Identify which cell holds the provided text, then report its (X, Y) central coordinate. 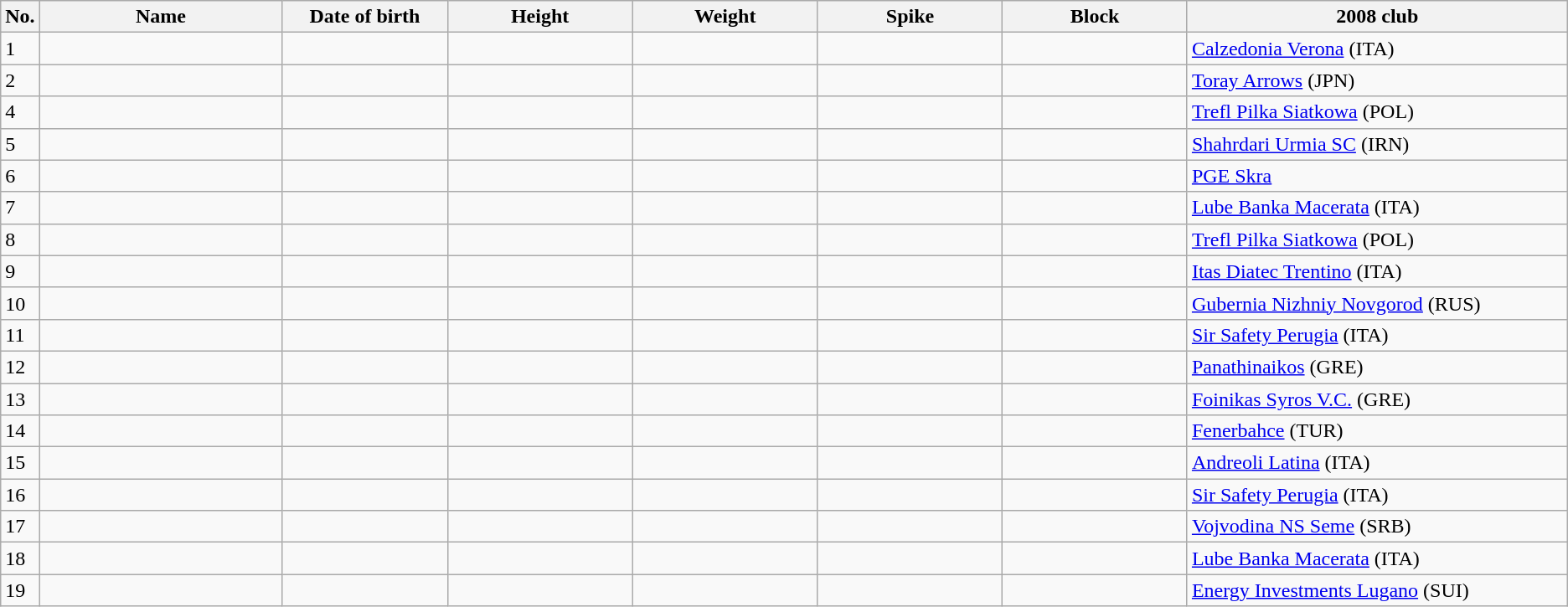
17 (20, 527)
6 (20, 176)
Vojvodina NS Seme (SRB) (1377, 527)
PGE Skra (1377, 176)
Fenerbahce (TUR) (1377, 431)
9 (20, 271)
10 (20, 303)
Height (539, 17)
Energy Investments Lugano (SUI) (1377, 590)
5 (20, 144)
15 (20, 463)
1 (20, 49)
11 (20, 335)
Shahrdari Urmia SC (IRN) (1377, 144)
7 (20, 208)
16 (20, 495)
12 (20, 367)
Gubernia Nizhniy Novgorod (RUS) (1377, 303)
Foinikas Syros V.C. (GRE) (1377, 399)
Itas Diatec Trentino (ITA) (1377, 271)
Calzedonia Verona (ITA) (1377, 49)
Block (1096, 17)
2 (20, 80)
Panathinaikos (GRE) (1377, 367)
14 (20, 431)
2008 club (1377, 17)
19 (20, 590)
Date of birth (365, 17)
8 (20, 239)
Spike (910, 17)
Weight (725, 17)
Toray Arrows (JPN) (1377, 80)
13 (20, 399)
18 (20, 558)
4 (20, 112)
Andreoli Latina (ITA) (1377, 463)
Name (161, 17)
No. (20, 17)
